Find where the given text appears and provide that cell's center as (x, y) coordinate. 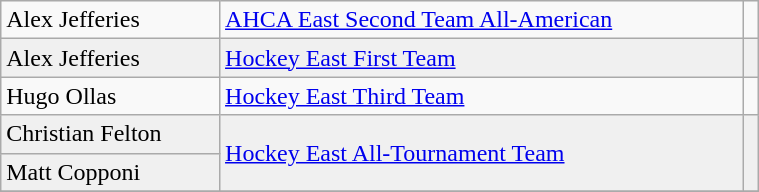
Hockey East First Team (482, 58)
Matt Copponi (110, 172)
Hockey East Third Team (482, 96)
Hugo Ollas (110, 96)
AHCA East Second Team All-American (482, 20)
Hockey East All-Tournament Team (482, 153)
Christian Felton (110, 134)
